Return the [x, y] coordinate for the center point of the cell that contains the specified text.  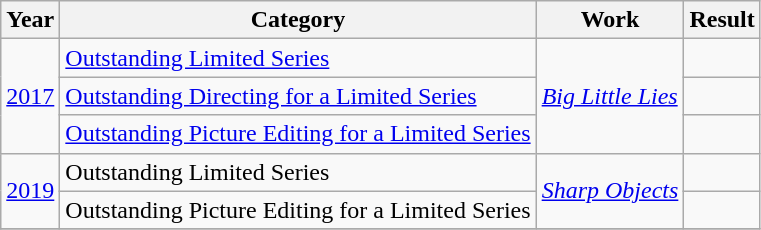
Work [610, 20]
2019 [30, 191]
2017 [30, 96]
Outstanding Directing for a Limited Series [298, 96]
Category [298, 20]
Year [30, 20]
Sharp Objects [610, 191]
Result [722, 20]
Big Little Lies [610, 96]
